Capture the cell that displays the provided text and extract its (x, y) central coordinate. 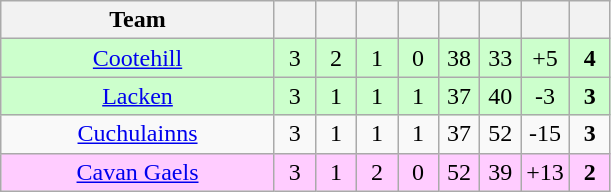
Team (138, 20)
Lacken (138, 96)
-3 (546, 96)
-15 (546, 134)
+5 (546, 58)
38 (460, 58)
Cavan Gaels (138, 172)
Cootehill (138, 58)
4 (590, 58)
Cuchulainns (138, 134)
+13 (546, 172)
39 (500, 172)
33 (500, 58)
40 (500, 96)
